From the cell containing the given text, extract its center point as [X, Y] coordinate. 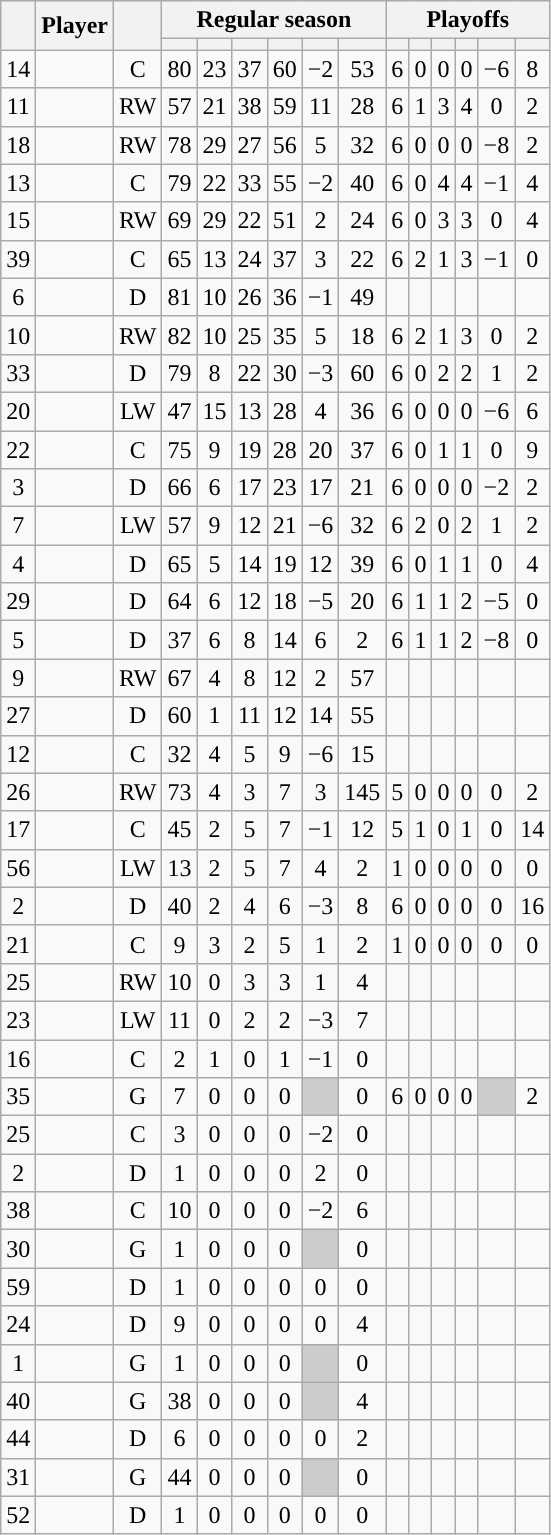
73 [180, 792]
69 [180, 221]
64 [180, 602]
45 [180, 830]
31 [18, 1477]
52 [18, 1515]
47 [180, 411]
Player [75, 26]
75 [180, 449]
78 [180, 145]
Playoffs [468, 20]
49 [362, 297]
67 [180, 678]
81 [180, 297]
145 [362, 792]
53 [362, 69]
Regular season [274, 20]
82 [180, 335]
51 [284, 221]
80 [180, 69]
66 [180, 488]
